Detect which cell encompasses the target text, then output its (X, Y) center coordinate. 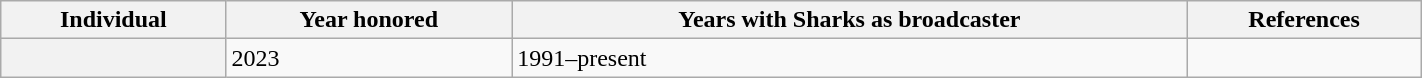
Year honored (369, 20)
2023 (369, 58)
1991–present (850, 58)
References (1304, 20)
Individual (114, 20)
Years with Sharks as broadcaster (850, 20)
